Scan for the cell matching the given text and deliver its (X, Y) coordinate at center. 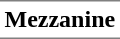
Mezzanine (60, 20)
